Output the [X, Y] coordinate of the center of the cell containing the given text.  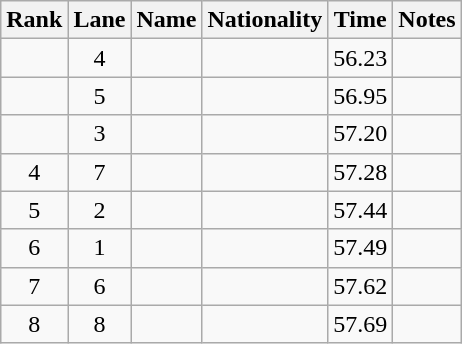
Name [166, 20]
56.23 [360, 58]
Rank [34, 20]
Notes [427, 20]
3 [100, 134]
57.49 [360, 248]
57.69 [360, 324]
57.20 [360, 134]
57.44 [360, 210]
Time [360, 20]
Lane [100, 20]
57.62 [360, 286]
2 [100, 210]
1 [100, 248]
56.95 [360, 96]
57.28 [360, 172]
Nationality [265, 20]
